Find where the given text appears and provide that cell's center as [X, Y] coordinate. 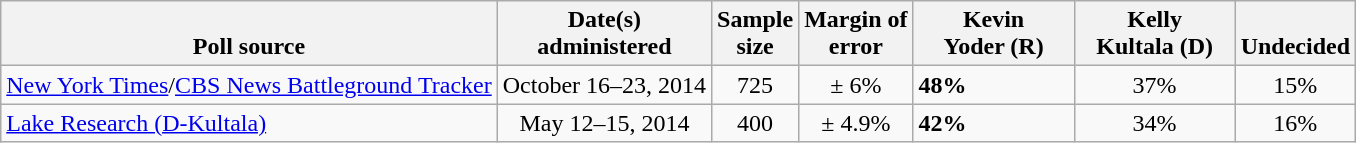
± 4.9% [856, 123]
16% [1295, 123]
Lake Research (D-Kultala) [249, 123]
400 [756, 123]
42% [994, 123]
37% [1154, 85]
KellyKultala (D) [1154, 34]
New York Times/CBS News Battleground Tracker [249, 85]
Date(s)administered [604, 34]
Margin oferror [856, 34]
Undecided [1295, 34]
725 [756, 85]
Samplesize [756, 34]
15% [1295, 85]
KevinYoder (R) [994, 34]
October 16–23, 2014 [604, 85]
48% [994, 85]
± 6% [856, 85]
Poll source [249, 34]
34% [1154, 123]
May 12–15, 2014 [604, 123]
